Identify which cell holds the provided text, then report its (X, Y) central coordinate. 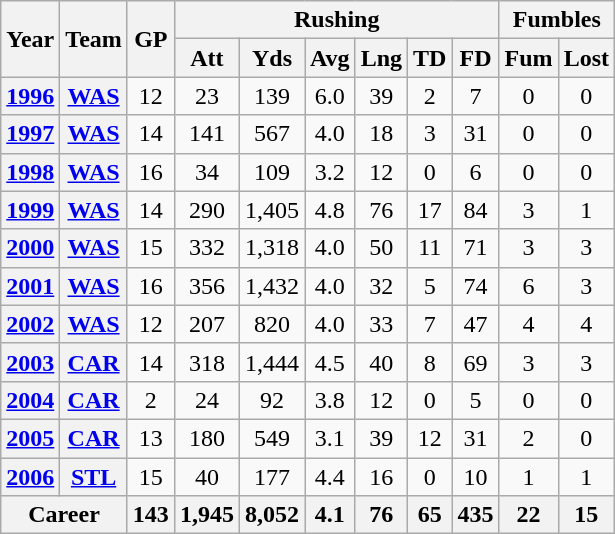
177 (272, 477)
290 (206, 210)
567 (272, 134)
8 (430, 362)
69 (476, 362)
22 (528, 515)
109 (272, 172)
34 (206, 172)
23 (206, 96)
Year (30, 39)
2005 (30, 438)
1,432 (272, 286)
24 (206, 400)
2001 (30, 286)
84 (476, 210)
2002 (30, 324)
Team (94, 39)
2006 (30, 477)
TD (430, 58)
50 (381, 248)
74 (476, 286)
3.1 (330, 438)
6.0 (330, 96)
143 (150, 515)
1999 (30, 210)
435 (476, 515)
18 (381, 134)
10 (476, 477)
356 (206, 286)
13 (150, 438)
2003 (30, 362)
4.4 (330, 477)
318 (206, 362)
Rushing (336, 20)
1998 (30, 172)
1996 (30, 96)
141 (206, 134)
17 (430, 210)
1,318 (272, 248)
207 (206, 324)
820 (272, 324)
32 (381, 286)
Att (206, 58)
GP (150, 39)
Lost (586, 58)
1,945 (206, 515)
332 (206, 248)
33 (381, 324)
139 (272, 96)
47 (476, 324)
Career (64, 515)
Avg (330, 58)
1,405 (272, 210)
180 (206, 438)
8,052 (272, 515)
STL (94, 477)
2000 (30, 248)
11 (430, 248)
65 (430, 515)
4.1 (330, 515)
549 (272, 438)
92 (272, 400)
3.2 (330, 172)
3.8 (330, 400)
FD (476, 58)
4.8 (330, 210)
4.5 (330, 362)
71 (476, 248)
2004 (30, 400)
1997 (30, 134)
Lng (381, 58)
1,444 (272, 362)
Yds (272, 58)
Fum (528, 58)
Fumbles (556, 20)
